Return the (X, Y) coordinate for the center point of the cell that contains the specified text.  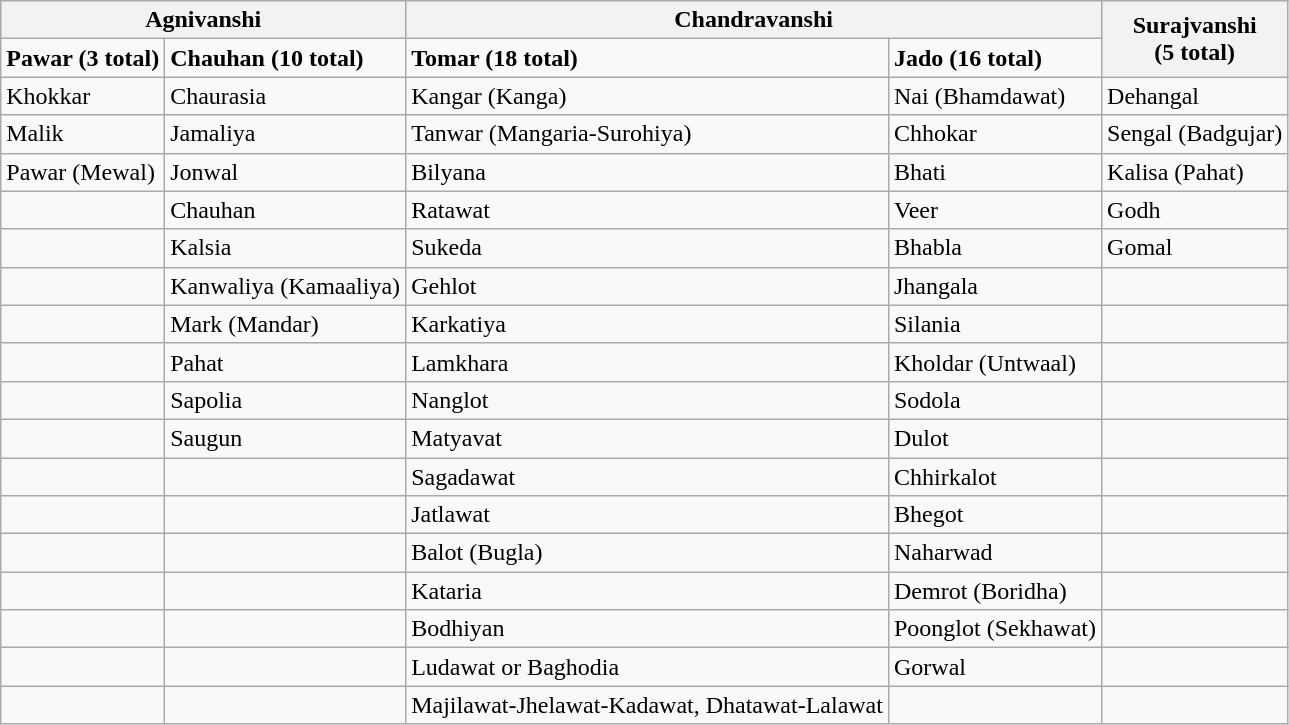
Agnivanshi (204, 20)
Lamkhara (648, 362)
Kalsia (286, 248)
Jamaliya (286, 134)
Majilawat-Jhelawat-Kadawat, Dhatawat-Lalawat (648, 705)
Jonwal (286, 172)
Sengal (Badgujar) (1195, 134)
Ratawat (648, 210)
Bodhiyan (648, 629)
Chauhan (286, 210)
Gehlot (648, 286)
Silania (994, 324)
Jhangala (994, 286)
Chauhan (10 total) (286, 58)
Nanglot (648, 400)
Pawar (3 total) (83, 58)
Chhokar (994, 134)
Dehangal (1195, 96)
Ludawat or Baghodia (648, 667)
Jado (16 total) (994, 58)
Demrot (Boridha) (994, 591)
Godh (1195, 210)
Bhegot (994, 515)
Bhabla (994, 248)
Bilyana (648, 172)
Gomal (1195, 248)
Bhati (994, 172)
Tanwar (Mangaria-Surohiya) (648, 134)
Matyavat (648, 438)
Chandravanshi (754, 20)
Kanwaliya (Kamaaliya) (286, 286)
Kalisa (Pahat) (1195, 172)
Sapolia (286, 400)
Sodola (994, 400)
Nai (Bhamdawat) (994, 96)
Tomar (18 total) (648, 58)
Pawar (Mewal) (83, 172)
Kataria (648, 591)
Naharwad (994, 553)
Chhirkalot (994, 477)
Saugun (286, 438)
Poonglot (Sekhawat) (994, 629)
Gorwal (994, 667)
Pahat (286, 362)
Mark (Mandar) (286, 324)
Sukeda (648, 248)
Jatlawat (648, 515)
Veer (994, 210)
Dulot (994, 438)
Chaurasia (286, 96)
Balot (Bugla) (648, 553)
Kholdar (Untwaal) (994, 362)
Malik (83, 134)
Surajvanshi(5 total) (1195, 39)
Sagadawat (648, 477)
Kangar (Kanga) (648, 96)
Karkatiya (648, 324)
Khokkar (83, 96)
